Output the (X, Y) coordinate of the center of the cell containing the given text.  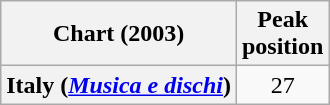
Italy (Musica e dischi) (119, 85)
Chart (2003) (119, 34)
Peakposition (282, 34)
27 (282, 85)
